Extract the [x, y] coordinate from the center of the cell holding the provided text.  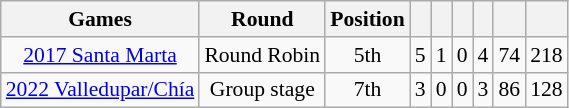
Position [367, 19]
2017 Santa Marta [100, 55]
5th [367, 55]
Games [100, 19]
Round Robin [262, 55]
2022 Valledupar/Chía [100, 90]
128 [546, 90]
5 [420, 55]
74 [509, 55]
86 [509, 90]
7th [367, 90]
4 [482, 55]
Round [262, 19]
1 [442, 55]
Group stage [262, 90]
218 [546, 55]
